Determine the (X, Y) coordinate at the center of the cell enclosing the given text.  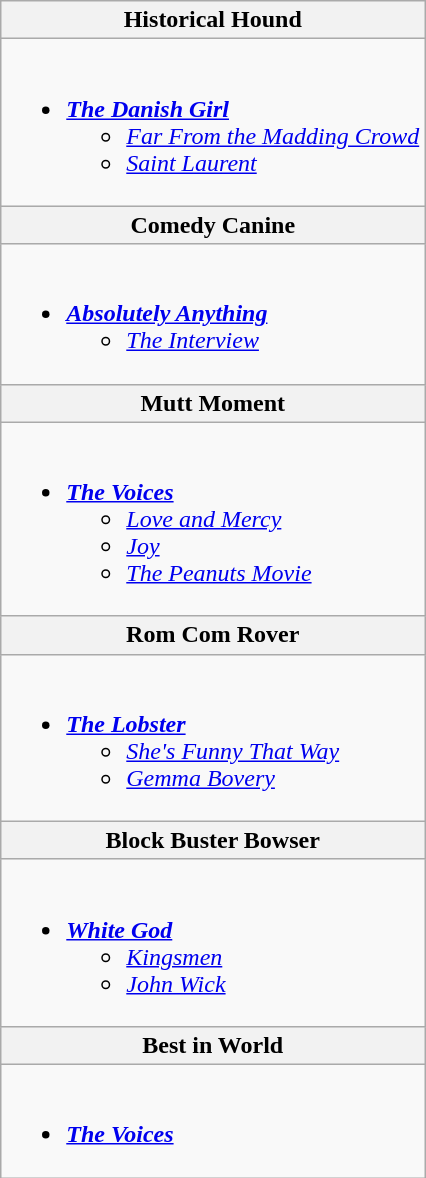
The Voices (213, 1120)
The LobsterShe's Funny That WayGemma Bovery (213, 738)
The VoicesLove and MercyJoyThe Peanuts Movie (213, 519)
Block Buster Bowser (213, 840)
Best in World (213, 1045)
The Danish GirlFar From the Madding CrowdSaint Laurent (213, 122)
Comedy Canine (213, 225)
Historical Hound (213, 20)
Rom Com Rover (213, 635)
Mutt Moment (213, 403)
Absolutely AnythingThe Interview (213, 314)
White GodKingsmenJohn Wick (213, 942)
